From the cell containing the given text, extract its center point as (x, y) coordinate. 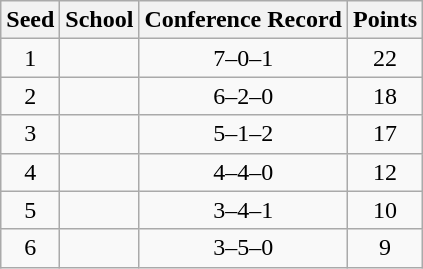
6 (30, 248)
6–2–0 (244, 96)
2 (30, 96)
18 (384, 96)
4 (30, 172)
12 (384, 172)
22 (384, 58)
3 (30, 134)
Points (384, 20)
5 (30, 210)
Conference Record (244, 20)
3–5–0 (244, 248)
7–0–1 (244, 58)
17 (384, 134)
Seed (30, 20)
10 (384, 210)
4–4–0 (244, 172)
9 (384, 248)
5–1–2 (244, 134)
1 (30, 58)
3–4–1 (244, 210)
School (100, 20)
